Find where the given text appears and provide that cell's center as [x, y] coordinate. 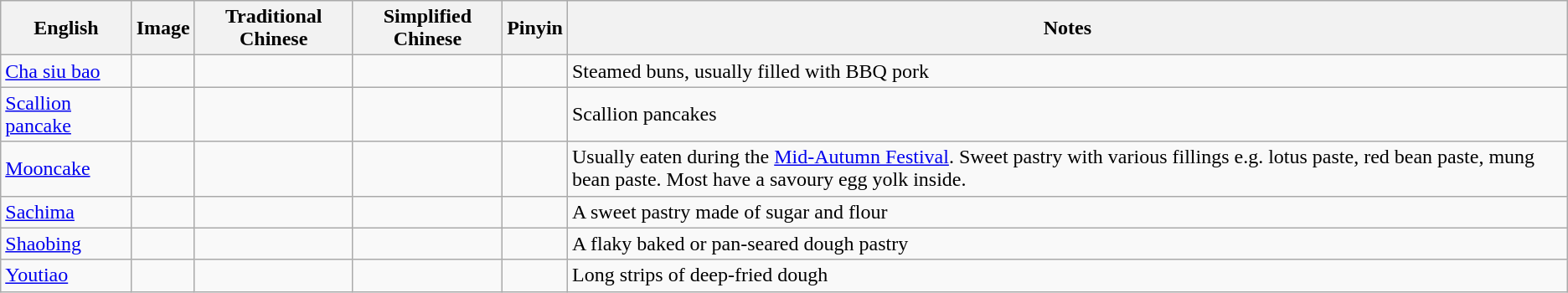
Sachima [66, 212]
Long strips of deep-fried dough [1067, 275]
Youtiao [66, 275]
Shaobing [66, 244]
A flaky baked or pan-seared dough pastry [1067, 244]
Steamed buns, usually filled with BBQ pork [1067, 71]
English [66, 28]
Simplified Chinese [427, 28]
Scallion pancake [66, 114]
Cha siu bao [66, 71]
Notes [1067, 28]
Image [162, 28]
Traditional Chinese [273, 28]
Scallion pancakes [1067, 114]
Mooncake [66, 169]
Pinyin [535, 28]
A sweet pastry made of sugar and flour [1067, 212]
